From the cell containing the given text, extract its center point as (x, y) coordinate. 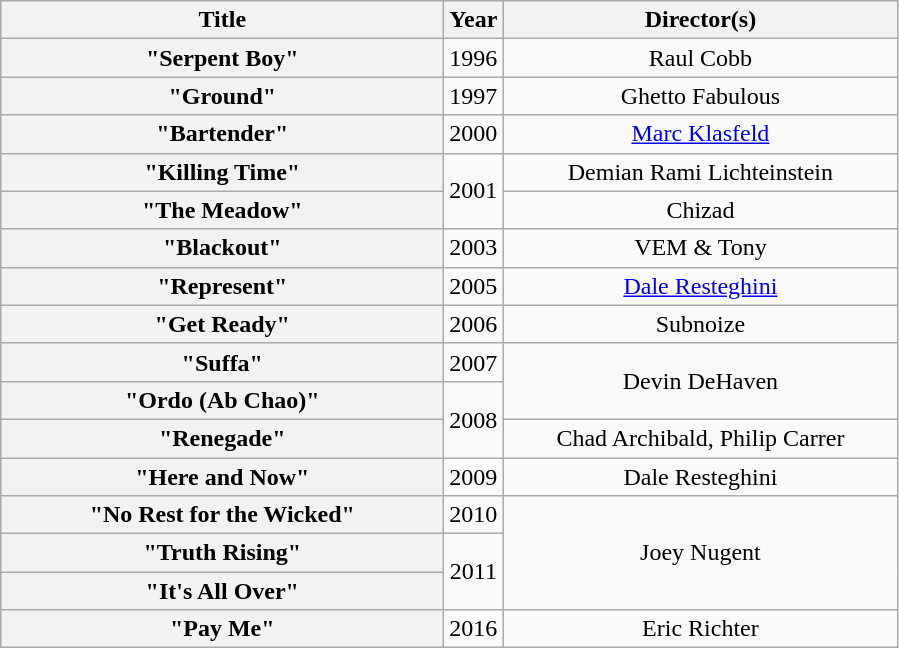
2005 (474, 286)
"Blackout" (222, 248)
Subnoize (700, 324)
Chad Archibald, Philip Carrer (700, 438)
"Ordo (Ab Chao)" (222, 400)
2007 (474, 362)
2008 (474, 419)
2009 (474, 477)
2000 (474, 134)
"Truth Rising" (222, 553)
1996 (474, 58)
Joey Nugent (700, 553)
Demian Rami Lichteinstein (700, 172)
Title (222, 20)
Devin DeHaven (700, 381)
2010 (474, 515)
Raul Cobb (700, 58)
"Bartender" (222, 134)
2016 (474, 629)
Eric Richter (700, 629)
"Serpent Boy" (222, 58)
"Ground" (222, 96)
2006 (474, 324)
Year (474, 20)
Ghetto Fabulous (700, 96)
Chizad (700, 210)
"The Meadow" (222, 210)
Marc Klasfeld (700, 134)
"Represent" (222, 286)
2003 (474, 248)
"Pay Me" (222, 629)
Director(s) (700, 20)
2001 (474, 191)
"Killing Time" (222, 172)
2011 (474, 572)
VEM & Tony (700, 248)
"It's All Over" (222, 591)
"Get Ready" (222, 324)
"Suffa" (222, 362)
"No Rest for the Wicked" (222, 515)
"Renegade" (222, 438)
1997 (474, 96)
"Here and Now" (222, 477)
